Find where the given text appears and provide that cell's center as [x, y] coordinate. 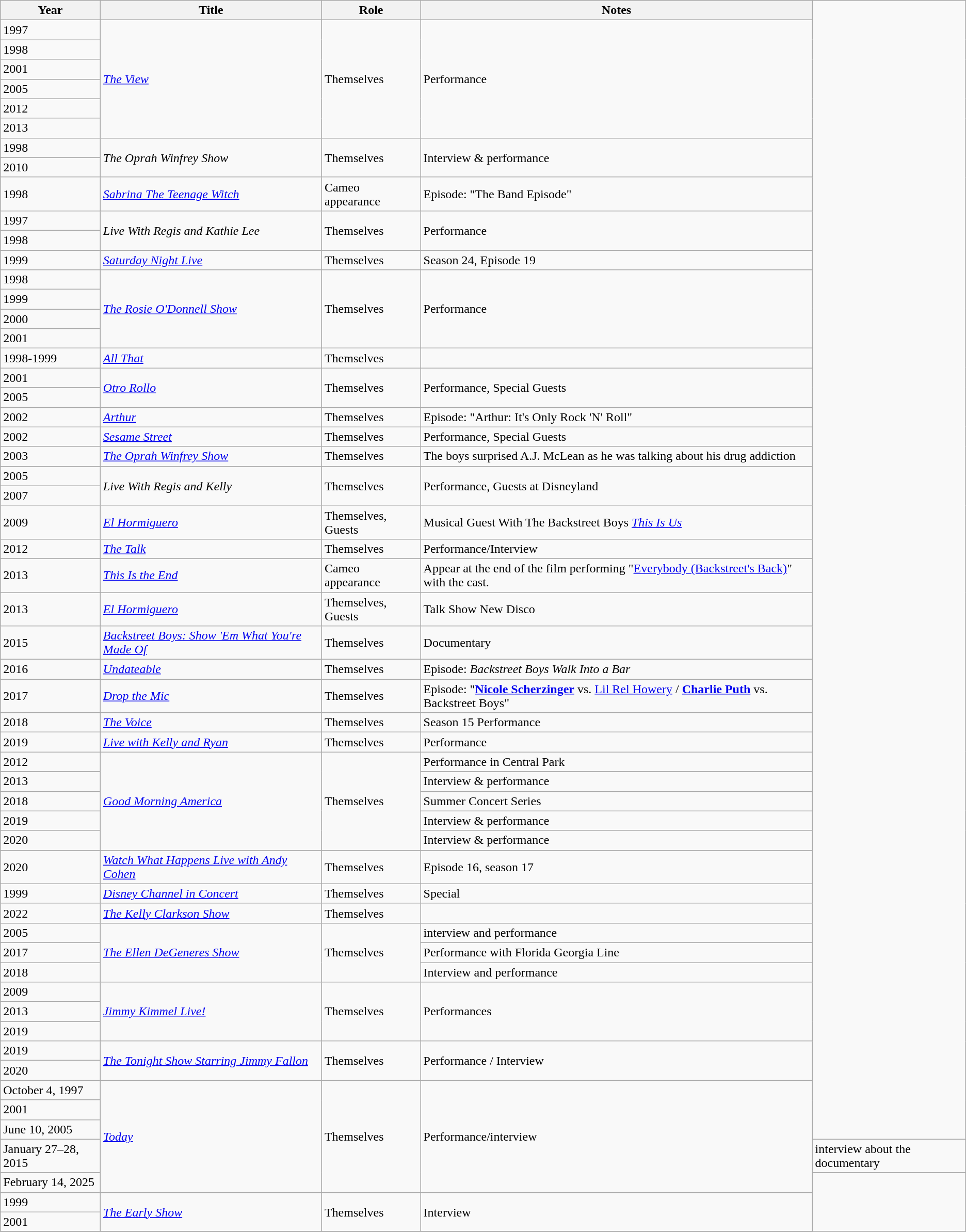
Undateable [211, 669]
Talk Show New Disco [616, 609]
Season 24, Episode 19 [616, 260]
Title [211, 10]
Performance in Central Park [616, 762]
2022 [51, 913]
Live with Kelly and Ryan [211, 742]
2003 [51, 456]
2015 [51, 643]
Good Morning America [211, 801]
Episode 16, season 17 [616, 867]
The Talk [211, 549]
Performance/Interview [616, 549]
Performance / Interview [616, 1061]
January 27–28, 2015 [51, 1156]
June 10, 2005 [51, 1129]
Interview [616, 1212]
Episode: Backstreet Boys Walk Into a Bar [616, 669]
Season 15 Performance [616, 723]
February 14, 2025 [51, 1182]
Otro Rollo [211, 388]
interview about the documentary [889, 1156]
Live With Regis and Kelly [211, 486]
Summer Concert Series [616, 801]
Notes [616, 10]
Sabrina The Teenage Witch [211, 194]
Saturday Night Live [211, 260]
Episode: "Arthur: It's Only Rock 'N' Roll" [616, 417]
All That [211, 358]
Today [211, 1137]
The View [211, 79]
Disney Channel in Concert [211, 893]
The Rosie O'Donnell Show [211, 309]
Arthur [211, 417]
Interview and performance [616, 972]
Sesame Street [211, 437]
2007 [51, 495]
The Voice [211, 723]
Drop the Mic [211, 696]
Jimmy Kimmel Live! [211, 1012]
Musical Guest With The Backstreet Boys This Is Us [616, 522]
The Kelly Clarkson Show [211, 913]
This Is the End [211, 575]
interview and performance [616, 933]
Episode: "The Band Episode" [616, 194]
Episode: "Nicole Scherzinger vs. Lil Rel Howery / Charlie Puth vs. Backstreet Boys" [616, 696]
The Early Show [211, 1212]
The Ellen DeGeneres Show [211, 952]
Year [51, 10]
Performance, Guests at Disneyland [616, 486]
Documentary [616, 643]
2016 [51, 669]
Watch What Happens Live with Andy Cohen [211, 867]
Performance/interview [616, 1137]
Special [616, 893]
2010 [51, 167]
The boys surprised A.J. McLean as he was talking about his drug addiction [616, 456]
2000 [51, 319]
1998-1999 [51, 358]
Performance with Florida Georgia Line [616, 952]
Performances [616, 1012]
Live With Regis and Kathie Lee [211, 230]
Role [371, 10]
Appear at the end of the film performing "Everybody (Backstreet's Back)" with the cast. [616, 575]
October 4, 1997 [51, 1090]
Backstreet Boys: Show 'Em What You're Made Of [211, 643]
The Tonight Show Starring Jimmy Fallon [211, 1061]
